Determine the (x, y) coordinate at the center of the cell enclosing the given text.  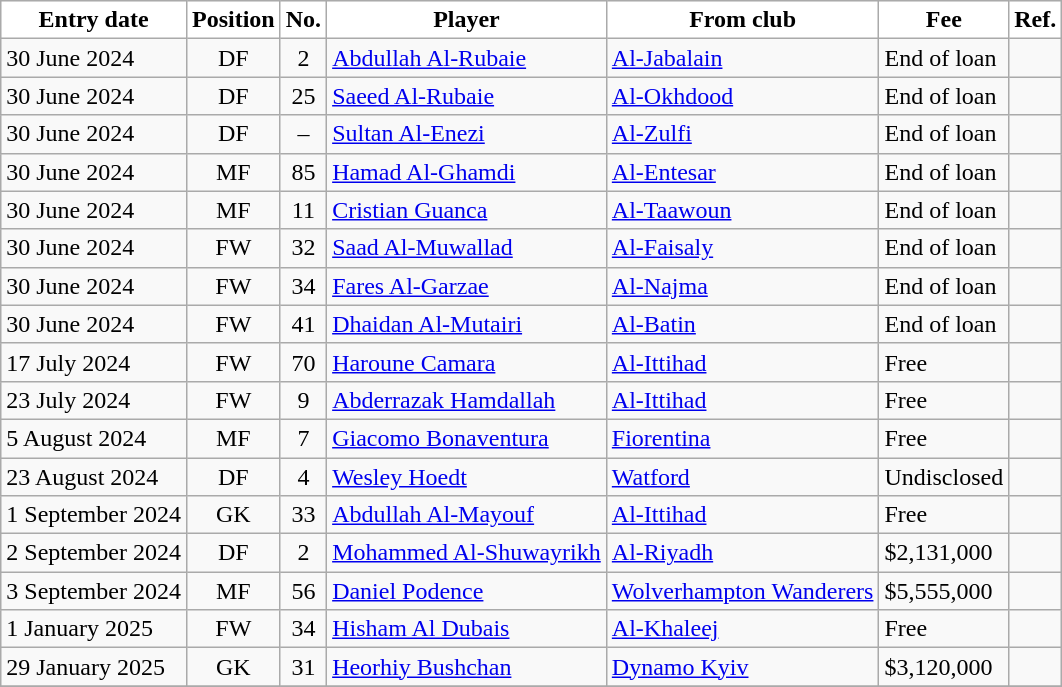
$5,555,000 (944, 591)
85 (303, 172)
Giacomo Bonaventura (467, 438)
23 August 2024 (94, 477)
4 (303, 477)
$3,120,000 (944, 667)
Saad Al-Muwallad (467, 248)
1 January 2025 (94, 629)
3 September 2024 (94, 591)
9 (303, 400)
Fiorentina (742, 438)
33 (303, 515)
Undisclosed (944, 477)
Dynamo Kyiv (742, 667)
Ref. (1036, 20)
31 (303, 667)
Entry date (94, 20)
56 (303, 591)
Player (467, 20)
Al-Khaleej (742, 629)
Heorhiy Bushchan (467, 667)
$2,131,000 (944, 553)
– (303, 134)
70 (303, 362)
Position (233, 20)
2 September 2024 (94, 553)
Wesley Hoedt (467, 477)
Al-Batin (742, 324)
Fares Al-Garzae (467, 286)
Abderrazak Hamdallah (467, 400)
Al-Entesar (742, 172)
Daniel Podence (467, 591)
Al-Najma (742, 286)
17 July 2024 (94, 362)
32 (303, 248)
25 (303, 96)
Mohammed Al-Shuwayrikh (467, 553)
Sultan Al-Enezi (467, 134)
Watford (742, 477)
Abdullah Al-Rubaie (467, 58)
Al-Okhdood (742, 96)
Saeed Al-Rubaie (467, 96)
Al-Riyadh (742, 553)
Fee (944, 20)
Dhaidan Al-Mutairi (467, 324)
23 July 2024 (94, 400)
Al-Faisaly (742, 248)
41 (303, 324)
Wolverhampton Wanderers (742, 591)
Cristian Guanca (467, 210)
Hamad Al-Ghamdi (467, 172)
From club (742, 20)
5 August 2024 (94, 438)
Al-Taawoun (742, 210)
Al-Jabalain (742, 58)
11 (303, 210)
1 September 2024 (94, 515)
Al-Zulfi (742, 134)
Hisham Al Dubais (467, 629)
Haroune Camara (467, 362)
No. (303, 20)
7 (303, 438)
Abdullah Al-Mayouf (467, 515)
29 January 2025 (94, 667)
